Output the [x, y] coordinate of the center of the cell containing the given text.  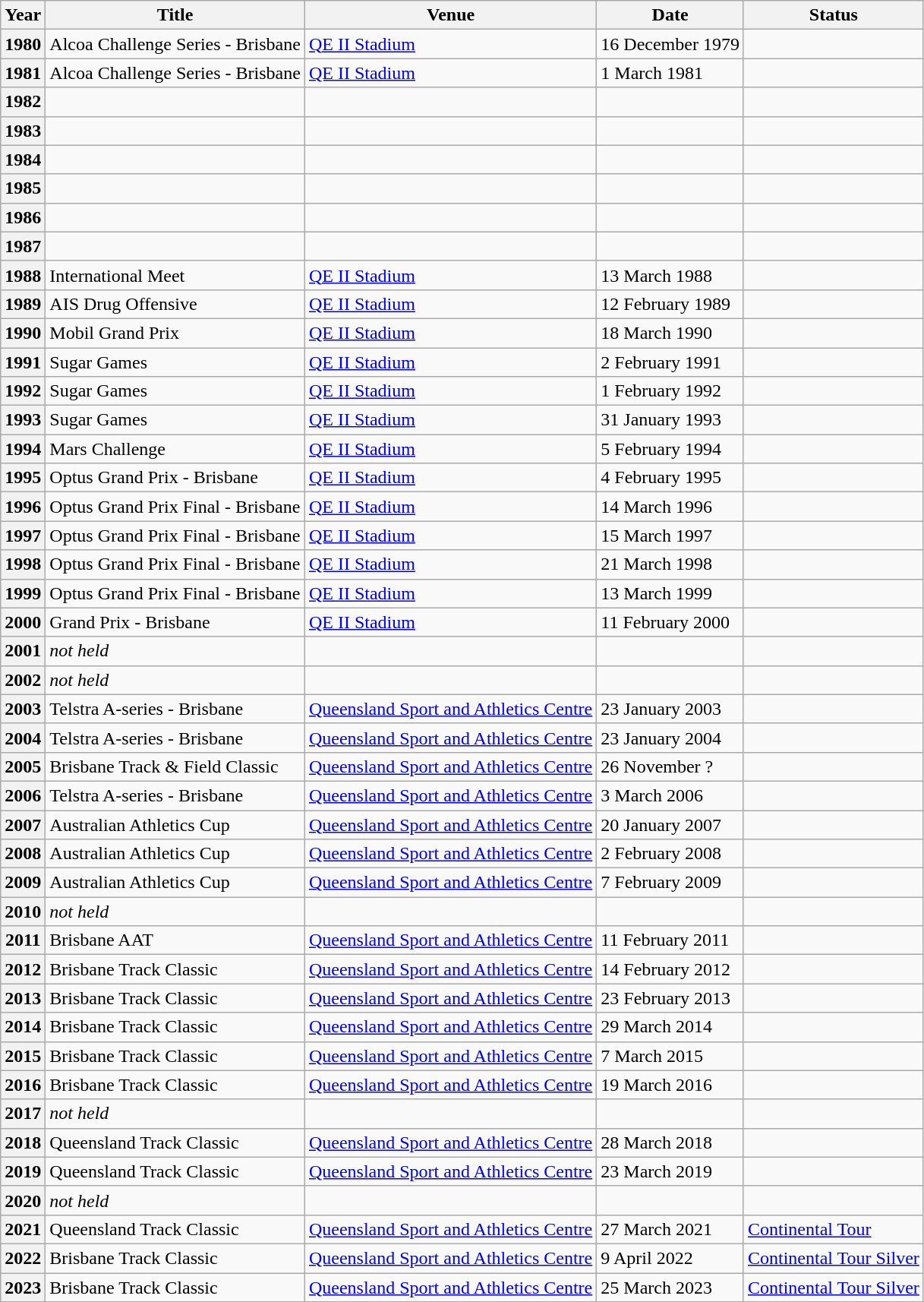
20 January 2007 [670, 824]
2012 [23, 969]
1983 [23, 131]
2011 [23, 940]
27 March 2021 [670, 1229]
26 November ? [670, 766]
1996 [23, 507]
2002 [23, 680]
25 March 2023 [670, 1288]
15 March 1997 [670, 536]
31 January 1993 [670, 420]
2018 [23, 1142]
2 February 1991 [670, 362]
2003 [23, 709]
Brisbane Track & Field Classic [175, 766]
1995 [23, 478]
2000 [23, 622]
Date [670, 15]
7 March 2015 [670, 1056]
14 February 2012 [670, 969]
2004 [23, 738]
1 March 1981 [670, 73]
2010 [23, 912]
1989 [23, 304]
1998 [23, 564]
1994 [23, 449]
11 February 2000 [670, 622]
Year [23, 15]
Grand Prix - Brisbane [175, 622]
1985 [23, 188]
1 February 1992 [670, 391]
2017 [23, 1114]
2009 [23, 883]
Continental Tour [834, 1229]
Optus Grand Prix - Brisbane [175, 478]
2022 [23, 1258]
AIS Drug Offensive [175, 304]
1982 [23, 102]
Mars Challenge [175, 449]
2019 [23, 1171]
18 March 1990 [670, 333]
1981 [23, 73]
1986 [23, 217]
1984 [23, 160]
1987 [23, 246]
14 March 1996 [670, 507]
2021 [23, 1229]
2016 [23, 1085]
12 February 1989 [670, 304]
Venue [450, 15]
1997 [23, 536]
29 March 2014 [670, 1027]
1990 [23, 333]
1992 [23, 391]
1999 [23, 593]
2013 [23, 998]
Mobil Grand Prix [175, 333]
1988 [23, 275]
3 March 2006 [670, 795]
1991 [23, 362]
2007 [23, 824]
Title [175, 15]
28 March 2018 [670, 1142]
7 February 2009 [670, 883]
2015 [23, 1056]
2006 [23, 795]
2014 [23, 1027]
11 February 2011 [670, 940]
2005 [23, 766]
2008 [23, 854]
2 February 2008 [670, 854]
International Meet [175, 275]
9 April 2022 [670, 1258]
23 January 2004 [670, 738]
19 March 2016 [670, 1085]
1993 [23, 420]
4 February 1995 [670, 478]
2001 [23, 651]
23 March 2019 [670, 1171]
2023 [23, 1288]
23 January 2003 [670, 709]
2020 [23, 1200]
13 March 1999 [670, 593]
Status [834, 15]
1980 [23, 44]
Brisbane AAT [175, 940]
16 December 1979 [670, 44]
5 February 1994 [670, 449]
23 February 2013 [670, 998]
21 March 1998 [670, 564]
13 March 1988 [670, 275]
